Capture the cell that displays the provided text and extract its (x, y) central coordinate. 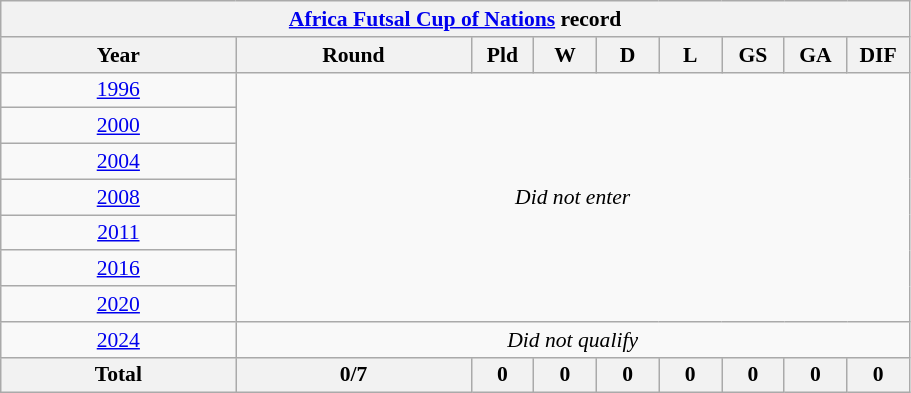
Africa Futsal Cup of Nations record (456, 19)
GS (754, 55)
2020 (118, 304)
GA (816, 55)
Total (118, 375)
Did not qualify (573, 340)
2024 (118, 340)
W (566, 55)
2011 (118, 233)
Year (118, 55)
2004 (118, 162)
Pld (502, 55)
Round (354, 55)
DIF (878, 55)
2000 (118, 126)
2016 (118, 269)
Did not enter (573, 196)
2008 (118, 197)
1996 (118, 90)
D (628, 55)
0/7 (354, 375)
L (690, 55)
